Find where the given text appears and provide that cell's center as (X, Y) coordinate. 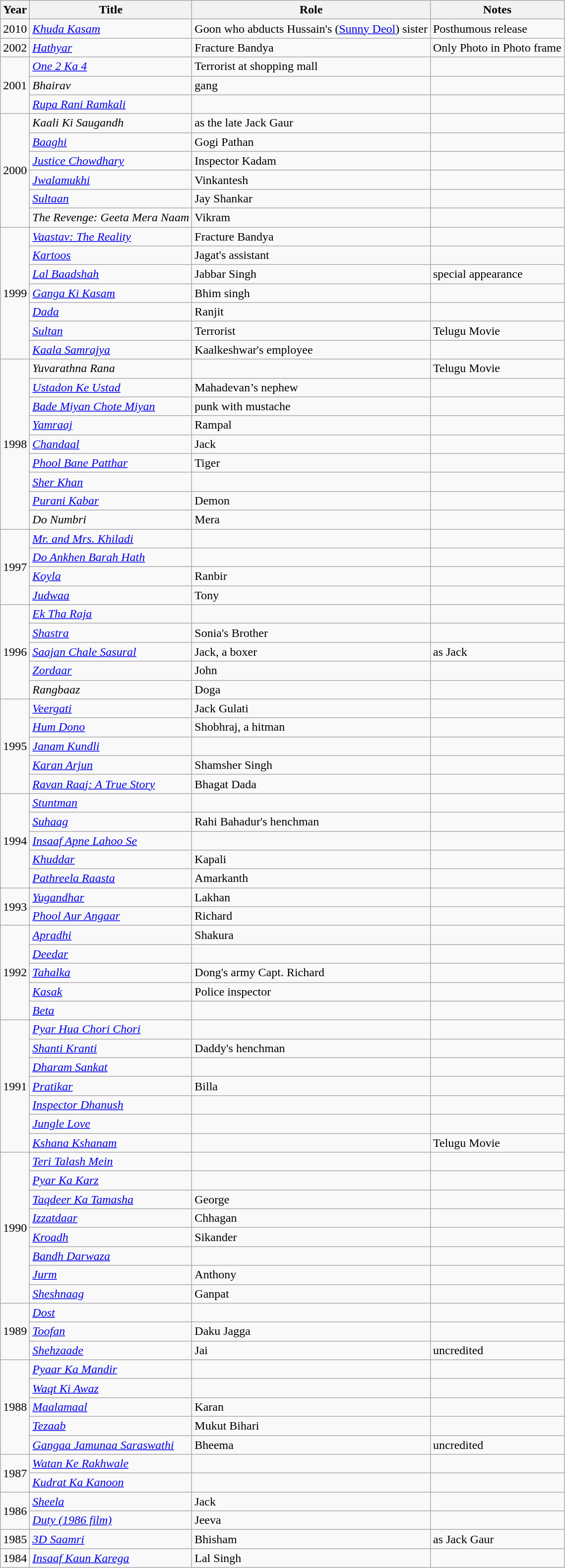
Jagat's assistant (312, 255)
Janam Kundli (111, 746)
Jurm (111, 1275)
One 2 Ka 4 (111, 66)
1996 (15, 652)
Terrorist (312, 331)
3D Saamri (111, 1539)
as Jack Gaur (497, 1539)
Only Photo in Photo frame (497, 48)
Daddy's henchman (312, 1048)
Sikander (312, 1237)
George (312, 1199)
Bandh Darwaza (111, 1256)
as the late Jack Gaur (312, 123)
Sheela (111, 1502)
Tony (312, 595)
Jay Shankar (312, 198)
Inspector Kadam (312, 161)
1987 (15, 1473)
Jwalamukhi (111, 180)
Mr. and Mrs. Khiladi (111, 538)
1986 (15, 1511)
Karan Arjun (111, 765)
Baaghi (111, 142)
Anthony (312, 1275)
Waqt Ki Awaz (111, 1388)
Doga (312, 690)
Kasak (111, 992)
Hathyar (111, 48)
Vikram (312, 217)
Vinkantesh (312, 180)
Pyar Hua Chori Chori (111, 1029)
Lal Baadshah (111, 274)
Watan Ke Rakhwale (111, 1464)
Shanti Kranti (111, 1048)
Insaaf Apne Lahoo Se (111, 841)
Mera (312, 519)
Pyaar Ka Mandir (111, 1369)
Goon who abducts Hussain's (Sunny Deol) sister (312, 29)
Tiger (312, 463)
Khuda Kasam (111, 29)
Jungle Love (111, 1124)
Kaala Samrajya (111, 350)
Teri Talash Mein (111, 1162)
The Revenge: Geeta Mera Naam (111, 217)
Title (111, 10)
1991 (15, 1086)
Dost (111, 1313)
Taqdeer Ka Tamasha (111, 1199)
Phool Bane Patthar (111, 463)
Shastra (111, 633)
Khuddar (111, 860)
punk with mustache (312, 406)
Demon (312, 501)
Dharam Sankat (111, 1067)
Ganpat (312, 1294)
Ganga Ki Kasam (111, 293)
Police inspector (312, 992)
Richard (312, 916)
Shobhraj, a hitman (312, 727)
Insaaf Kaun Karega (111, 1558)
Saajan Chale Sasural (111, 652)
Mukut Bihari (312, 1426)
1989 (15, 1331)
Rahi Bahadur's henchman (312, 821)
Gogi Pathan (312, 142)
Shakura (312, 935)
Bhagat Dada (312, 784)
Maalamaal (111, 1407)
Role (312, 10)
Stuntman (111, 803)
Jeeva (312, 1520)
Shamsher Singh (312, 765)
Koyla (111, 576)
John (312, 671)
Rangbaaz (111, 690)
2002 (15, 48)
1985 (15, 1539)
Sultaan (111, 198)
Do Ankhen Barah Hath (111, 558)
Justice Chowdhary (111, 161)
Hum Dono (111, 727)
Notes (497, 10)
Bade Miyan Chote Miyan (111, 406)
Gangaa Jamunaa Saraswathi (111, 1445)
Kaali Ki Saugandh (111, 123)
Bhim singh (312, 293)
Kapali (312, 860)
1994 (15, 840)
Year (15, 10)
1997 (15, 566)
Inspector Dhanush (111, 1105)
Posthumous release (497, 29)
Shehzaade (111, 1350)
Jack Gulati (312, 708)
Yamraaj (111, 425)
as Jack (497, 652)
Pratikar (111, 1086)
1992 (15, 973)
Bhisham (312, 1539)
Ranjit (312, 312)
Lal Singh (312, 1558)
gang (312, 85)
Dong's army Capt. Richard (312, 973)
Billa (312, 1086)
Mahadevan’s nephew (312, 387)
Jai (312, 1350)
Izzatdaar (111, 1218)
Yuvarathna Rana (111, 369)
Terrorist at shopping mall (312, 66)
Rampal (312, 425)
Pathreela Raasta (111, 878)
Tezaab (111, 1426)
Karan (312, 1407)
1995 (15, 746)
Phool Aur Angaar (111, 916)
Bheema (312, 1445)
Dada (111, 312)
Judwaa (111, 595)
Sonia's Brother (312, 633)
Purani Kabar (111, 501)
2000 (15, 170)
special appearance (497, 274)
Bhairav (111, 85)
Rupa Rani Ramkali (111, 104)
Zordaar (111, 671)
Pyar Ka Karz (111, 1181)
Sheshnaag (111, 1294)
1984 (15, 1558)
Amarkanth (312, 878)
Deedar (111, 954)
Jack, a boxer (312, 652)
Sultan (111, 331)
Yugandhar (111, 897)
Chandaal (111, 444)
Ravan Raaj: A True Story (111, 784)
Kaalkeshwar's employee (312, 350)
1988 (15, 1407)
Duty (1986 film) (111, 1520)
Beta (111, 1010)
Tahalka (111, 973)
Daku Jagga (312, 1331)
Vaastav: The Reality (111, 237)
2010 (15, 29)
Lakhan (312, 897)
Toofan (111, 1331)
Chhagan (312, 1218)
1990 (15, 1228)
Suhaag (111, 821)
Sher Khan (111, 482)
Kudrat Ka Kanoon (111, 1483)
Jabbar Singh (312, 274)
1993 (15, 907)
Apradhi (111, 935)
Ek Tha Raja (111, 614)
Ustadon Ke Ustad (111, 387)
1998 (15, 444)
Kartoos (111, 255)
1999 (15, 293)
Ranbir (312, 576)
Kroadh (111, 1237)
Veergati (111, 708)
2001 (15, 85)
Kshana Kshanam (111, 1142)
Do Numbri (111, 519)
